Locate the cell with the specified text and output its (X, Y) center coordinate. 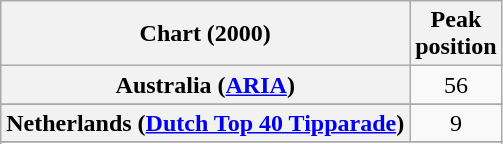
Peakposition (456, 34)
Chart (2000) (206, 34)
Netherlands (Dutch Top 40 Tipparade) (206, 123)
9 (456, 123)
Australia (ARIA) (206, 85)
56 (456, 85)
